Determine the (x, y) coordinate at the center of the cell enclosing the given text.  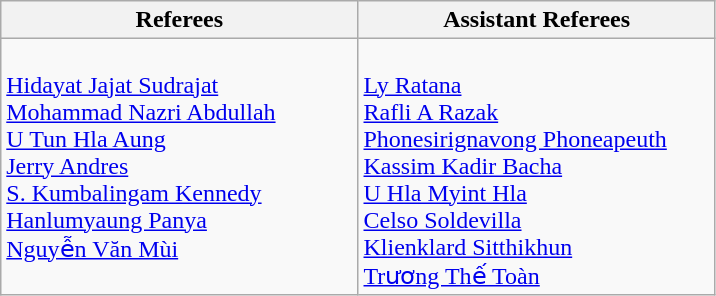
Ly Ratana Rafli A Razak Phonesirignavong Phoneapeuth Kassim Kadir Bacha U Hla Myint Hla Celso Soldevilla Klienklard Sitthikhun Trương Thế Toàn (536, 167)
Assistant Referees (536, 20)
Referees (180, 20)
Hidayat Jajat Sudrajat Mohammad Nazri Abdullah U Tun Hla Aung Jerry Andres S. Kumbalingam Kennedy Hanlumyaung Panya Nguyễn Văn Mùi (180, 167)
